Find where the given text appears and provide that cell's center as (X, Y) coordinate. 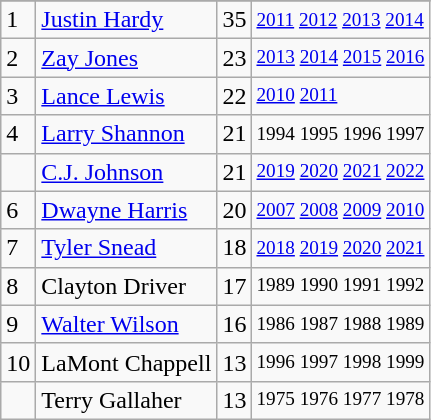
2007 2008 2009 2010 (340, 210)
2013 2014 2015 2016 (340, 58)
Larry Shannon (126, 134)
C.J. Johnson (126, 172)
Justin Hardy (126, 20)
8 (18, 286)
2011 2012 2013 2014 (340, 20)
23 (234, 58)
Terry Gallaher (126, 400)
20 (234, 210)
1996 1997 1998 1999 (340, 362)
4 (18, 134)
3 (18, 96)
Walter Wilson (126, 324)
9 (18, 324)
LaMont Chappell (126, 362)
Zay Jones (126, 58)
2019 2020 2021 2022 (340, 172)
6 (18, 210)
7 (18, 248)
2010 2011 (340, 96)
16 (234, 324)
Clayton Driver (126, 286)
Dwayne Harris (126, 210)
1 (18, 20)
Lance Lewis (126, 96)
17 (234, 286)
1986 1987 1988 1989 (340, 324)
Tyler Snead (126, 248)
10 (18, 362)
18 (234, 248)
2018 2019 2020 2021 (340, 248)
22 (234, 96)
35 (234, 20)
2 (18, 58)
1975 1976 1977 1978 (340, 400)
1989 1990 1991 1992 (340, 286)
1994 1995 1996 1997 (340, 134)
